Capture the cell that displays the provided text and extract its [X, Y] central coordinate. 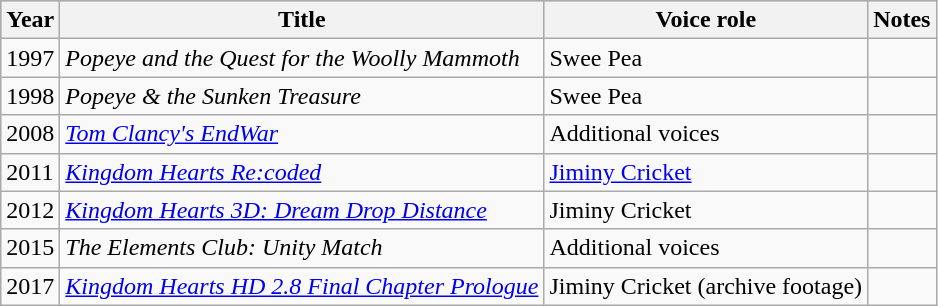
2011 [30, 172]
Tom Clancy's EndWar [302, 134]
The Elements Club: Unity Match [302, 248]
Title [302, 20]
2008 [30, 134]
1998 [30, 96]
Kingdom Hearts Re:coded [302, 172]
Notes [902, 20]
2015 [30, 248]
Voice role [706, 20]
2017 [30, 286]
Kingdom Hearts 3D: Dream Drop Distance [302, 210]
Jiminy Cricket (archive footage) [706, 286]
1997 [30, 58]
Popeye and the Quest for the Woolly Mammoth [302, 58]
Kingdom Hearts HD 2.8 Final Chapter Prologue [302, 286]
Year [30, 20]
2012 [30, 210]
Popeye & the Sunken Treasure [302, 96]
